Find where the given text appears and provide that cell's center as [x, y] coordinate. 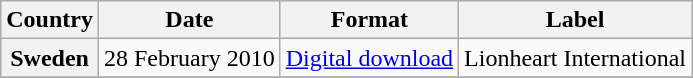
Digital download [369, 58]
Format [369, 20]
Sweden [50, 58]
28 February 2010 [189, 58]
Country [50, 20]
Date [189, 20]
Lionheart International [576, 58]
Label [576, 20]
